Provide the (X, Y) coordinate of the cell's center where the given text is located.  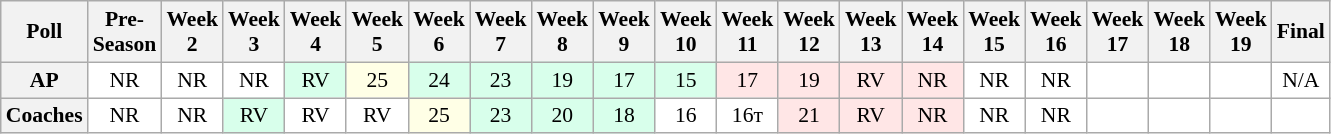
Week7 (501, 32)
Week14 (933, 32)
Week3 (254, 32)
Week4 (316, 32)
Week16 (1056, 32)
Week9 (624, 32)
Week19 (1241, 32)
Poll (44, 32)
AP (44, 80)
24 (439, 80)
16 (686, 116)
Week6 (439, 32)
21 (809, 116)
Coaches (44, 116)
Week8 (562, 32)
18 (624, 116)
Week10 (686, 32)
Week2 (192, 32)
Week18 (1179, 32)
16т (748, 116)
Final (1301, 32)
Pre-Season (125, 32)
Week5 (377, 32)
Week15 (994, 32)
Week11 (748, 32)
Week13 (871, 32)
N/A (1301, 80)
20 (562, 116)
Week12 (809, 32)
15 (686, 80)
Week17 (1118, 32)
